Search for the cell housing the specified text and yield its [X, Y] center coordinate. 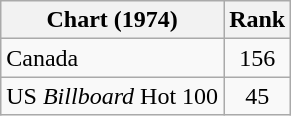
US Billboard Hot 100 [112, 96]
Rank [258, 20]
156 [258, 58]
Chart (1974) [112, 20]
Canada [112, 58]
45 [258, 96]
